Search for the cell housing the specified text and yield its [x, y] center coordinate. 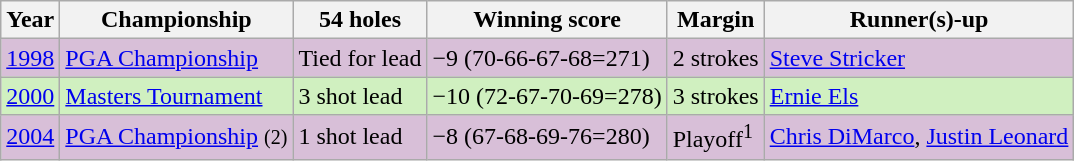
PGA Championship (2) [176, 138]
54 holes [360, 20]
−10 (72-67-70-69=278) [547, 96]
Year [30, 20]
Ernie Els [919, 96]
3 strokes [716, 96]
2 strokes [716, 58]
3 shot lead [360, 96]
Masters Tournament [176, 96]
1 shot lead [360, 138]
Tied for lead [360, 58]
Margin [716, 20]
Chris DiMarco, Justin Leonard [919, 138]
Playoff1 [716, 138]
PGA Championship [176, 58]
2000 [30, 96]
Runner(s)-up [919, 20]
Steve Stricker [919, 58]
Winning score [547, 20]
2004 [30, 138]
Championship [176, 20]
−8 (67-68-69-76=280) [547, 138]
1998 [30, 58]
−9 (70-66-67-68=271) [547, 58]
